Return [x, y] of the center of cell containing provided text 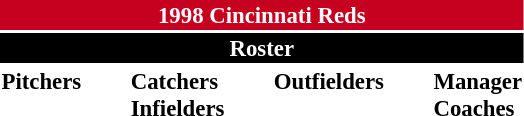
1998 Cincinnati Reds [262, 15]
Roster [262, 48]
